From the cell containing the given text, extract its center point as (x, y) coordinate. 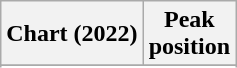
Chart (2022) (72, 34)
Peakposition (189, 34)
